Provide the (X, Y) coordinate of the cell's center where the given text is located.  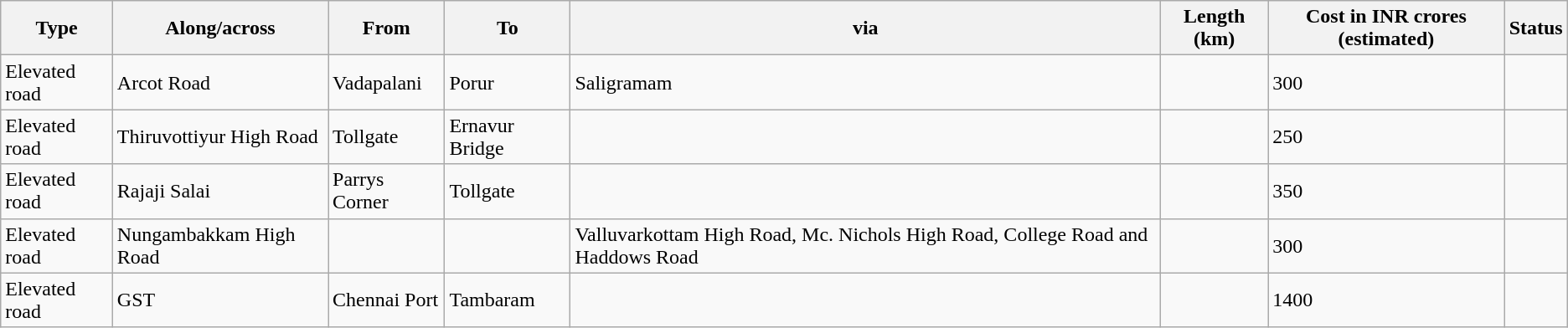
Length (km) (1215, 28)
GST (219, 300)
Parrys Corner (387, 191)
Rajaji Salai (219, 191)
via (866, 28)
Porur (508, 82)
350 (1386, 191)
Valluvarkottam High Road, Mc. Nichols High Road, College Road and Haddows Road (866, 246)
Status (1536, 28)
Cost in INR crores (estimated) (1386, 28)
250 (1386, 137)
Tambaram (508, 300)
Arcot Road (219, 82)
Chennai Port (387, 300)
Nungambakkam High Road (219, 246)
Thiruvottiyur High Road (219, 137)
1400 (1386, 300)
To (508, 28)
Ernavur Bridge (508, 137)
Saligramam (866, 82)
Vadapalani (387, 82)
Along/across (219, 28)
From (387, 28)
Type (57, 28)
